Find where the given text appears and provide that cell's center as [X, Y] coordinate. 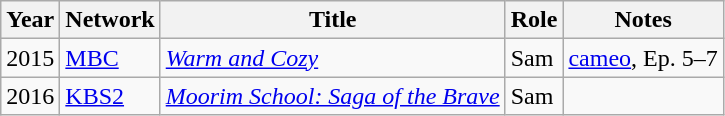
Year [30, 20]
Warm and Cozy [332, 58]
MBC [110, 58]
Moorim School: Saga of the Brave [332, 96]
Title [332, 20]
2015 [30, 58]
cameo, Ep. 5–7 [643, 58]
KBS2 [110, 96]
Network [110, 20]
2016 [30, 96]
Notes [643, 20]
Role [534, 20]
